Extract the [X, Y] coordinate from the center of the cell holding the provided text.  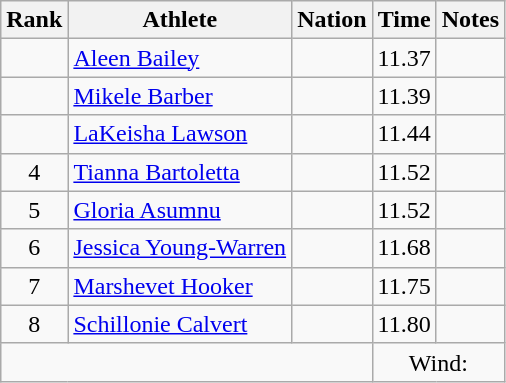
11.75 [404, 286]
Notes [470, 20]
8 [34, 324]
Aleen Bailey [180, 58]
11.44 [404, 134]
Mikele Barber [180, 96]
6 [34, 248]
11.80 [404, 324]
Jessica Young-Warren [180, 248]
Nation [332, 20]
LaKeisha Lawson [180, 134]
Time [404, 20]
4 [34, 172]
Gloria Asumnu [180, 210]
Marshevet Hooker [180, 286]
11.39 [404, 96]
Rank [34, 20]
Schillonie Calvert [180, 324]
Tianna Bartoletta [180, 172]
11.68 [404, 248]
Wind: [438, 362]
7 [34, 286]
Athlete [180, 20]
5 [34, 210]
11.37 [404, 58]
